Determine the [X, Y] coordinate at the center of the cell enclosing the given text.  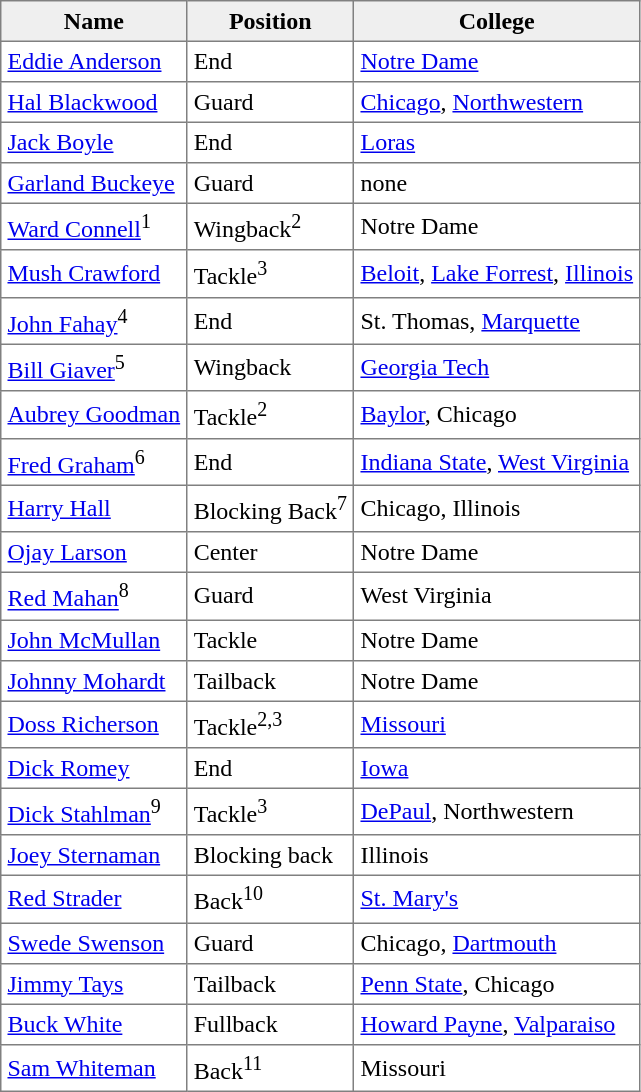
Mush Crawford [94, 274]
Eddie Anderson [94, 61]
Wingback [270, 368]
Doss Richerson [94, 724]
Fullback [270, 1024]
Dick Stahlman9 [94, 812]
Bill Giaver5 [94, 368]
Tackle [270, 640]
Chicago, Illinois [497, 508]
Fred Graham6 [94, 462]
Position [270, 21]
Dick Romey [94, 768]
Garland Buckeye [94, 183]
Ojay Larson [94, 552]
Tackle2 [270, 414]
Johnny Mohardt [94, 680]
Wingback2 [270, 226]
West Virginia [497, 596]
Ward Connell1 [94, 226]
Loras [497, 142]
Beloit, Lake Forrest, Illinois [497, 274]
Red Strader [94, 900]
Jack Boyle [94, 142]
Tackle2,3 [270, 724]
Aubrey Goodman [94, 414]
Name [94, 21]
Blocking back [270, 855]
Baylor, Chicago [497, 414]
John Fahay4 [94, 320]
Penn State, Chicago [497, 983]
Buck White [94, 1024]
Hal Blackwood [94, 102]
St. Thomas, Marquette [497, 320]
John McMullan [94, 640]
Illinois [497, 855]
Back11 [270, 1068]
Swede Swenson [94, 943]
Indiana State, West Virginia [497, 462]
Georgia Tech [497, 368]
Chicago, Dartmouth [497, 943]
Blocking Back7 [270, 508]
St. Mary's [497, 900]
Sam Whiteman [94, 1068]
Howard Payne, Valparaiso [497, 1024]
Center [270, 552]
DePaul, Northwestern [497, 812]
none [497, 183]
Iowa [497, 768]
Back10 [270, 900]
Joey Sternaman [94, 855]
College [497, 21]
Chicago, Northwestern [497, 102]
Jimmy Tays [94, 983]
Red Mahan8 [94, 596]
Harry Hall [94, 508]
